From the cell containing the given text, extract its center point as [X, Y] coordinate. 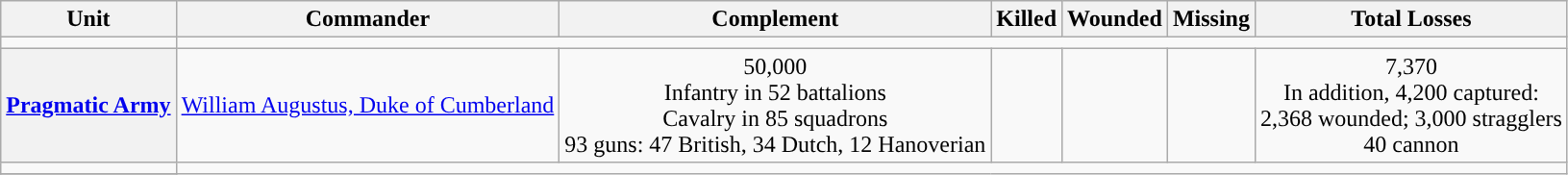
50,000 Infantry in 52 battalionsCavalry in 85 squadrons93 guns: 47 British, 34 Dutch, 12 Hanoverian [775, 106]
Killed [1027, 19]
William Augustus, Duke of Cumberland [367, 106]
Wounded [1115, 19]
Pragmatic Army [88, 106]
Missing [1211, 19]
Total Losses [1411, 19]
Commander [367, 19]
7,370In addition, 4,200 captured:2,368 wounded; 3,000 stragglers40 cannon [1411, 106]
Unit [88, 19]
Complement [775, 19]
